Provide the (x, y) coordinate of the cell's center where the given text is located.  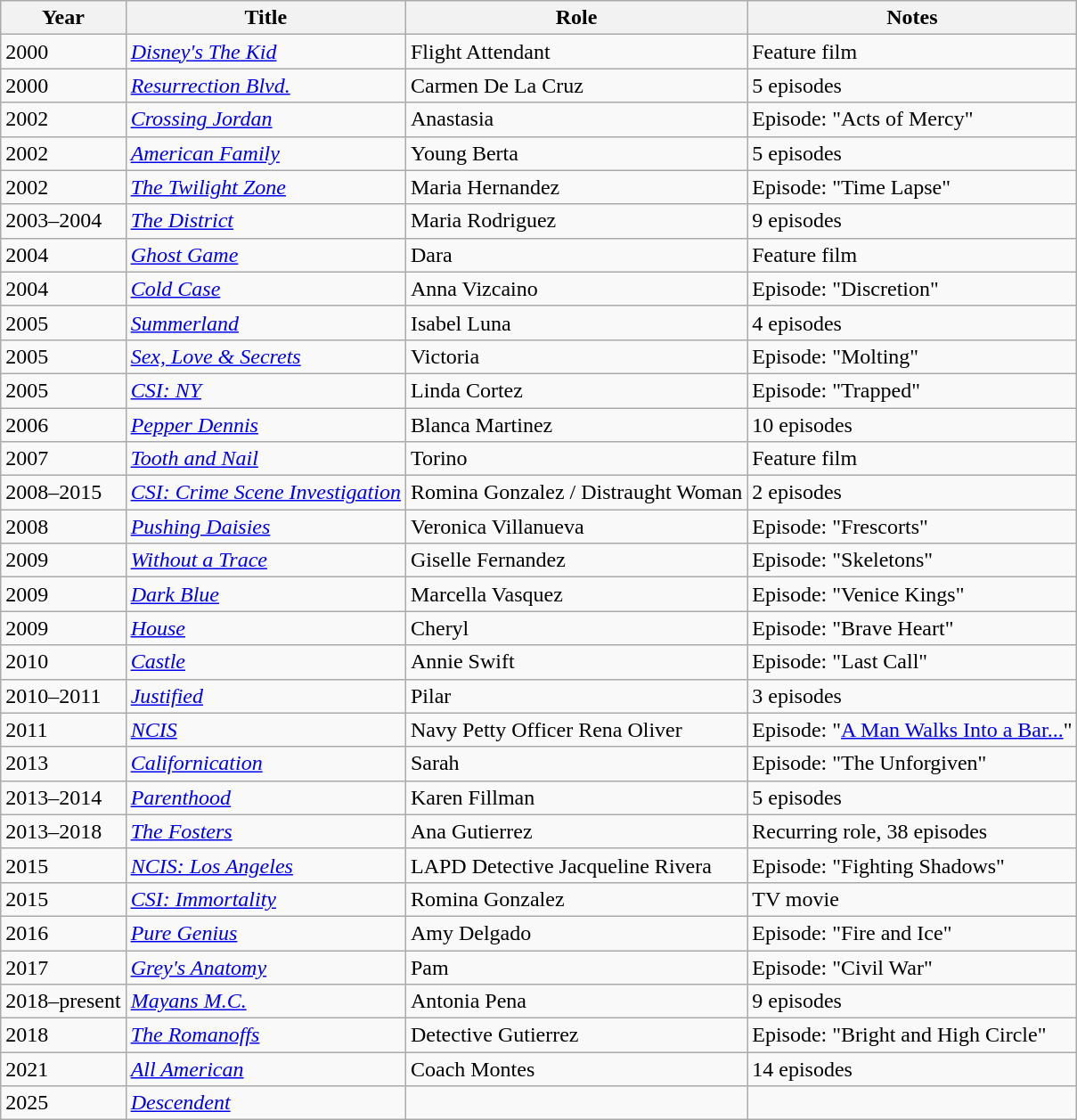
Sex, Love & Secrets (265, 356)
NCIS (265, 730)
Amy Delgado (575, 933)
Blanca Martinez (575, 425)
2017 (63, 967)
All American (265, 1069)
4 episodes (912, 323)
Episode: "Bright and High Circle" (912, 1035)
The District (265, 221)
Episode: "Fire and Ice" (912, 933)
Resurrection Blvd. (265, 86)
Romina Gonzalez / Distraught Woman (575, 493)
Veronica Villanueva (575, 527)
Episode: "Frescorts" (912, 527)
Pam (575, 967)
Linda Cortez (575, 390)
2016 (63, 933)
Karen Fillman (575, 797)
Dara (575, 255)
Antonia Pena (575, 1001)
Torino (575, 459)
Anna Vizcaino (575, 289)
Young Berta (575, 153)
Title (265, 18)
2025 (63, 1103)
Sarah (575, 764)
Flight Attendant (575, 52)
2010 (63, 662)
Descendent (265, 1103)
The Romanoffs (265, 1035)
Ghost Game (265, 255)
14 episodes (912, 1069)
3 episodes (912, 696)
Maria Hernandez (575, 187)
Episode: "A Man Walks Into a Bar..." (912, 730)
2013 (63, 764)
Disney's The Kid (265, 52)
CSI: Immortality (265, 899)
Californication (265, 764)
Pilar (575, 696)
Pushing Daisies (265, 527)
2018 (63, 1035)
Cheryl (575, 628)
Tooth and Nail (265, 459)
2006 (63, 425)
Romina Gonzalez (575, 899)
Grey's Anatomy (265, 967)
Crossing Jordan (265, 119)
Castle (265, 662)
Detective Gutierrez (575, 1035)
Dark Blue (265, 594)
The Twilight Zone (265, 187)
2011 (63, 730)
2008–2015 (63, 493)
Episode: "Last Call" (912, 662)
Episode: "Skeletons" (912, 560)
Episode: "Acts of Mercy" (912, 119)
2021 (63, 1069)
Victoria (575, 356)
2018–present (63, 1001)
2008 (63, 527)
Navy Petty Officer Rena Oliver (575, 730)
LAPD Detective Jacqueline Rivera (575, 865)
Pepper Dennis (265, 425)
TV movie (912, 899)
Episode: "Brave Heart" (912, 628)
Mayans M.C. (265, 1001)
10 episodes (912, 425)
Coach Montes (575, 1069)
Marcella Vasquez (575, 594)
Episode: "Time Lapse" (912, 187)
CSI: NY (265, 390)
Isabel Luna (575, 323)
Episode: "Civil War" (912, 967)
Episode: "Fighting Shadows" (912, 865)
2003–2004 (63, 221)
Ana Gutierrez (575, 831)
House (265, 628)
2 episodes (912, 493)
Year (63, 18)
Episode: "Molting" (912, 356)
Pure Genius (265, 933)
Without a Trace (265, 560)
Cold Case (265, 289)
2007 (63, 459)
2013–2014 (63, 797)
Role (575, 18)
2013–2018 (63, 831)
CSI: Crime Scene Investigation (265, 493)
Summerland (265, 323)
Parenthood (265, 797)
Episode: "Trapped" (912, 390)
Notes (912, 18)
Anastasia (575, 119)
Giselle Fernandez (575, 560)
Recurring role, 38 episodes (912, 831)
Episode: "Venice Kings" (912, 594)
Annie Swift (575, 662)
Carmen De La Cruz (575, 86)
Episode: "The Unforgiven" (912, 764)
2010–2011 (63, 696)
Justified (265, 696)
Maria Rodriguez (575, 221)
NCIS: Los Angeles (265, 865)
Episode: "Discretion" (912, 289)
American Family (265, 153)
The Fosters (265, 831)
